Identify which cell holds the provided text, then report its [x, y] central coordinate. 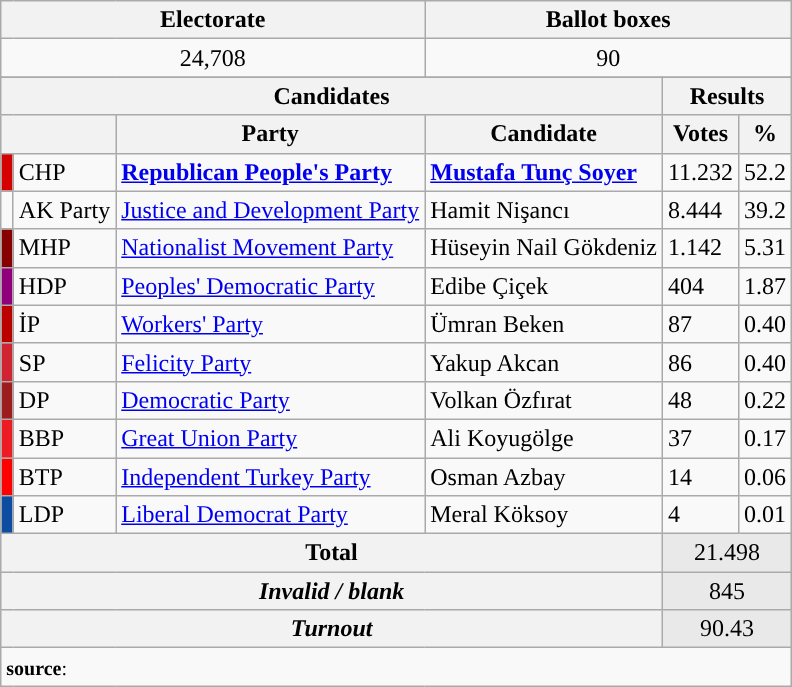
52.2 [766, 172]
0.06 [766, 477]
11.232 [700, 172]
% [766, 134]
845 [726, 591]
14 [700, 477]
Edibe Çiçek [544, 286]
Party [270, 134]
BTP [64, 477]
Mustafa Tunç Soyer [544, 172]
0.17 [766, 438]
86 [700, 362]
BBP [64, 438]
5.31 [766, 248]
Hamit Nişancı [544, 210]
Meral Köksoy [544, 515]
404 [700, 286]
HDP [64, 286]
24,708 [213, 58]
Hüseyin Nail Gökdeniz [544, 248]
39.2 [766, 210]
SP [64, 362]
LDP [64, 515]
Results [726, 96]
0.22 [766, 400]
AK Party [64, 210]
Ali Koyugölge [544, 438]
Total [332, 553]
Independent Turkey Party [270, 477]
Volkan Özfırat [544, 400]
Osman Azbay [544, 477]
Candidates [332, 96]
90 [608, 58]
48 [700, 400]
Democratic Party [270, 400]
Liberal Democrat Party [270, 515]
Workers' Party [270, 324]
Peoples' Democratic Party [270, 286]
Turnout [332, 629]
Votes [700, 134]
Republican People's Party [270, 172]
Ümran Beken [544, 324]
Justice and Development Party [270, 210]
1.87 [766, 286]
Nationalist Movement Party [270, 248]
8.444 [700, 210]
Yakup Akcan [544, 362]
87 [700, 324]
Invalid / blank [332, 591]
İP [64, 324]
90.43 [726, 629]
source: [396, 667]
21.498 [726, 553]
Electorate [213, 20]
Great Union Party [270, 438]
DP [64, 400]
37 [700, 438]
0.01 [766, 515]
MHP [64, 248]
Ballot boxes [608, 20]
CHP [64, 172]
Felicity Party [270, 362]
4 [700, 515]
Candidate [544, 134]
1.142 [700, 248]
